Provide the (x, y) coordinate of the cell's center where the given text is located.  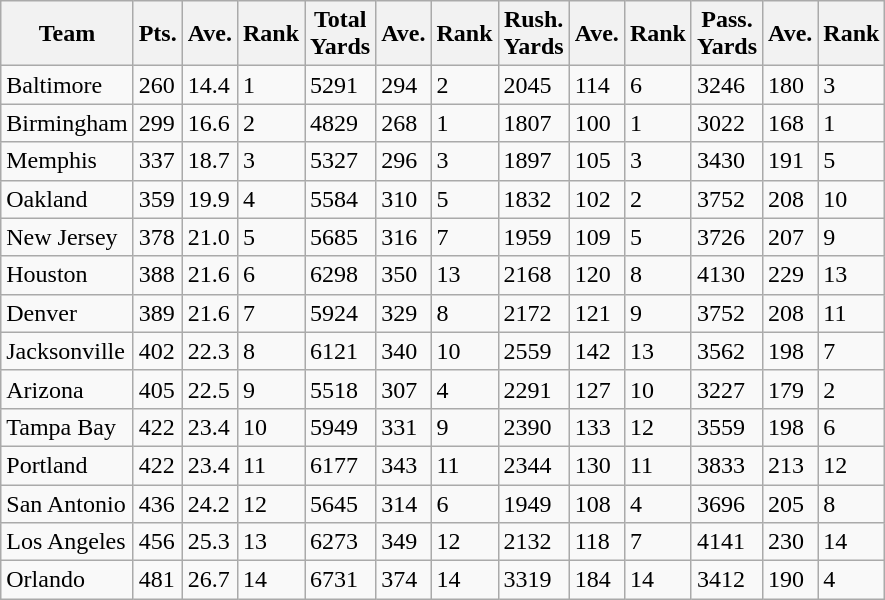
191 (790, 161)
180 (790, 85)
Denver (67, 313)
343 (404, 465)
New Jersey (67, 237)
Orlando (67, 580)
207 (790, 237)
Birmingham (67, 123)
337 (158, 161)
1832 (534, 199)
109 (596, 237)
329 (404, 313)
213 (790, 465)
359 (158, 199)
Los Angeles (67, 542)
1897 (534, 161)
5584 (340, 199)
2045 (534, 85)
179 (790, 389)
102 (596, 199)
24.2 (210, 503)
133 (596, 427)
3246 (726, 85)
374 (404, 580)
2344 (534, 465)
Tampa Bay (67, 427)
2172 (534, 313)
Pts. (158, 34)
378 (158, 237)
1949 (534, 503)
1959 (534, 237)
3022 (726, 123)
Houston (67, 275)
108 (596, 503)
316 (404, 237)
6731 (340, 580)
Jacksonville (67, 351)
26.7 (210, 580)
388 (158, 275)
2390 (534, 427)
Memphis (67, 161)
Arizona (67, 389)
5949 (340, 427)
3559 (726, 427)
2132 (534, 542)
294 (404, 85)
296 (404, 161)
168 (790, 123)
3227 (726, 389)
331 (404, 427)
3562 (726, 351)
120 (596, 275)
Portland (67, 465)
Team (67, 34)
5685 (340, 237)
Pass.Yards (726, 34)
307 (404, 389)
16.6 (210, 123)
5924 (340, 313)
456 (158, 542)
Baltimore (67, 85)
405 (158, 389)
402 (158, 351)
6177 (340, 465)
Oakland (67, 199)
5291 (340, 85)
481 (158, 580)
6273 (340, 542)
100 (596, 123)
389 (158, 313)
142 (596, 351)
3696 (726, 503)
340 (404, 351)
230 (790, 542)
22.3 (210, 351)
3726 (726, 237)
268 (404, 123)
299 (158, 123)
4829 (340, 123)
229 (790, 275)
127 (596, 389)
TotalYards (340, 34)
4141 (726, 542)
21.0 (210, 237)
3430 (726, 161)
205 (790, 503)
105 (596, 161)
190 (790, 580)
130 (596, 465)
121 (596, 313)
5645 (340, 503)
436 (158, 503)
114 (596, 85)
2559 (534, 351)
349 (404, 542)
Rush.Yards (534, 34)
1807 (534, 123)
2168 (534, 275)
2291 (534, 389)
22.5 (210, 389)
260 (158, 85)
3412 (726, 580)
25.3 (210, 542)
San Antonio (67, 503)
5518 (340, 389)
6298 (340, 275)
3319 (534, 580)
118 (596, 542)
3833 (726, 465)
6121 (340, 351)
18.7 (210, 161)
5327 (340, 161)
4130 (726, 275)
19.9 (210, 199)
184 (596, 580)
14.4 (210, 85)
310 (404, 199)
314 (404, 503)
350 (404, 275)
